Capture the cell that displays the provided text and extract its (X, Y) central coordinate. 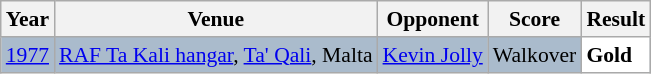
Opponent (433, 19)
Gold (616, 55)
RAF Ta Kali hangar, Ta' Qali, Malta (216, 55)
Kevin Jolly (433, 55)
1977 (28, 55)
Venue (216, 19)
Year (28, 19)
Result (616, 19)
Walkover (535, 55)
Score (535, 19)
